Locate the cell with the specified text and output its [X, Y] center coordinate. 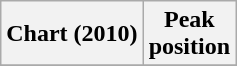
Peakposition [189, 34]
Chart (2010) [72, 34]
